Output the [x, y] coordinate of the center of the cell containing the given text.  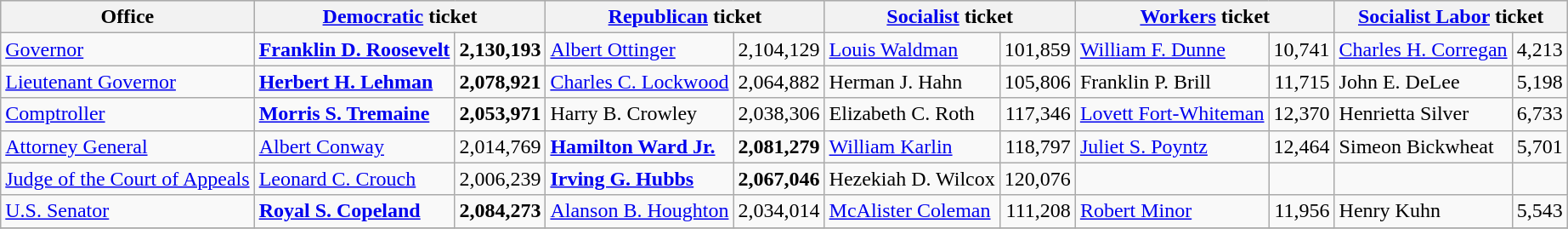
Royal S. Copeland [354, 211]
Charles C. Lockwood [639, 82]
Democratic ticket [399, 17]
Governor [127, 49]
2,034,014 [778, 211]
2,078,921 [500, 82]
Simeon Bickwheat [1423, 146]
Irving G. Hubbs [639, 179]
11,715 [1302, 82]
Socialist Labor ticket [1451, 17]
5,701 [1540, 146]
Office [127, 17]
Hamilton Ward Jr. [639, 146]
Lovett Fort-Whiteman [1172, 114]
120,076 [1037, 179]
2,104,129 [778, 49]
Alanson B. Houghton [639, 211]
Franklin P. Brill [1172, 82]
Comptroller [127, 114]
William F. Dunne [1172, 49]
117,346 [1037, 114]
U.S. Senator [127, 211]
Albert Conway [354, 146]
101,859 [1037, 49]
Henrietta Silver [1423, 114]
2,084,273 [500, 211]
11,956 [1302, 211]
Republican ticket [685, 17]
Morris S. Tremaine [354, 114]
6,733 [1540, 114]
2,038,306 [778, 114]
Leonard C. Crouch [354, 179]
105,806 [1037, 82]
2,006,239 [500, 179]
John E. DeLee [1423, 82]
Charles H. Corregan [1423, 49]
Albert Ottinger [639, 49]
Henry Kuhn [1423, 211]
2,053,971 [500, 114]
2,014,769 [500, 146]
5,198 [1540, 82]
Socialist ticket [950, 17]
5,543 [1540, 211]
Attorney General [127, 146]
Robert Minor [1172, 211]
2,130,193 [500, 49]
William Karlin [912, 146]
111,208 [1037, 211]
10,741 [1302, 49]
Workers ticket [1205, 17]
McAlister Coleman [912, 211]
Herman J. Hahn [912, 82]
Lieutenant Governor [127, 82]
118,797 [1037, 146]
Elizabeth C. Roth [912, 114]
12,370 [1302, 114]
Louis Waldman [912, 49]
Judge of the Court of Appeals [127, 179]
Franklin D. Roosevelt [354, 49]
2,081,279 [778, 146]
Harry B. Crowley [639, 114]
Hezekiah D. Wilcox [912, 179]
12,464 [1302, 146]
2,064,882 [778, 82]
4,213 [1540, 49]
2,067,046 [778, 179]
Juliet S. Poyntz [1172, 146]
Herbert H. Lehman [354, 82]
